Identify which cell holds the provided text, then report its [x, y] central coordinate. 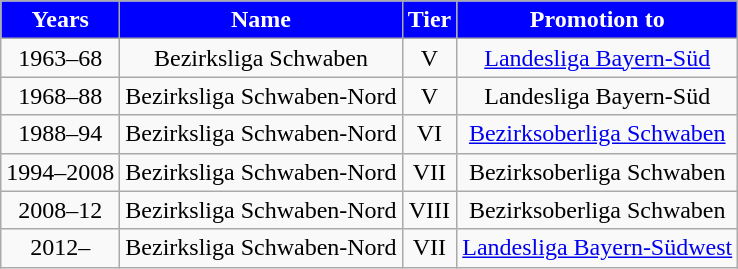
1994–2008 [60, 172]
2008–12 [60, 210]
1988–94 [60, 134]
1963–68 [60, 58]
Promotion to [598, 20]
VIII [430, 210]
Name [261, 20]
VI [430, 134]
Tier [430, 20]
2012– [60, 248]
Bezirksliga Schwaben [261, 58]
Years [60, 20]
1968–88 [60, 96]
Landesliga Bayern-Südwest [598, 248]
